Search for the cell housing the specified text and yield its (X, Y) center coordinate. 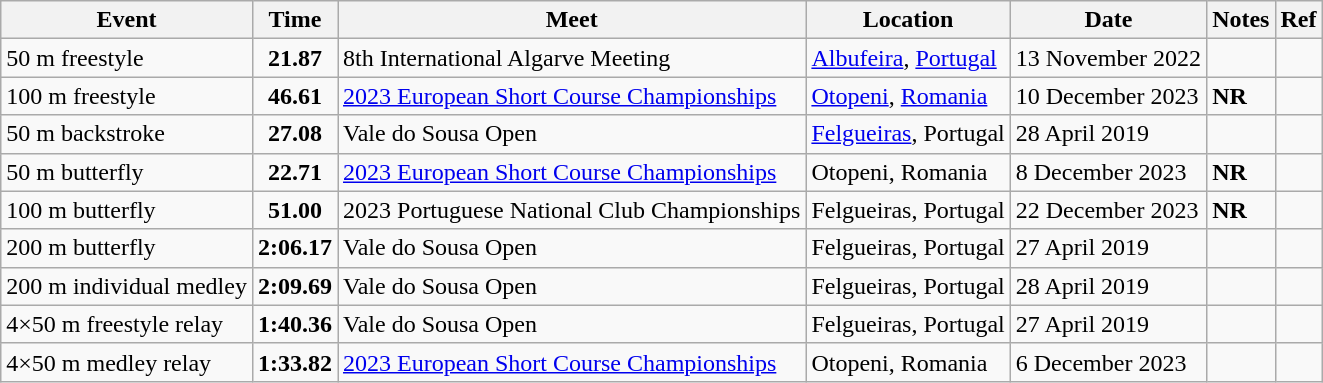
100 m freestyle (127, 96)
Meet (572, 20)
200 m individual medley (127, 286)
4×50 m medley relay (127, 362)
100 m butterfly (127, 210)
10 December 2023 (1108, 96)
13 November 2022 (1108, 58)
Date (1108, 20)
Time (294, 20)
Location (908, 20)
1:40.36 (294, 324)
21.87 (294, 58)
8th International Algarve Meeting (572, 58)
6 December 2023 (1108, 362)
1:33.82 (294, 362)
22.71 (294, 172)
50 m freestyle (127, 58)
50 m backstroke (127, 134)
200 m butterfly (127, 248)
2023 Portuguese National Club Championships (572, 210)
2:09.69 (294, 286)
46.61 (294, 96)
Event (127, 20)
8 December 2023 (1108, 172)
Ref (1298, 20)
4×50 m freestyle relay (127, 324)
51.00 (294, 210)
Notes (1241, 20)
27.08 (294, 134)
2:06.17 (294, 248)
Albufeira, Portugal (908, 58)
22 December 2023 (1108, 210)
50 m butterfly (127, 172)
